Scan for the cell matching the given text and deliver its (x, y) coordinate at center. 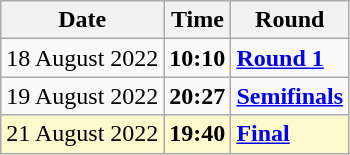
Semifinals (290, 96)
19 August 2022 (82, 96)
21 August 2022 (82, 134)
Final (290, 134)
Date (82, 20)
18 August 2022 (82, 58)
10:10 (198, 58)
20:27 (198, 96)
19:40 (198, 134)
Round (290, 20)
Round 1 (290, 58)
Time (198, 20)
